Determine the (x, y) coordinate at the center of the cell enclosing the given text.  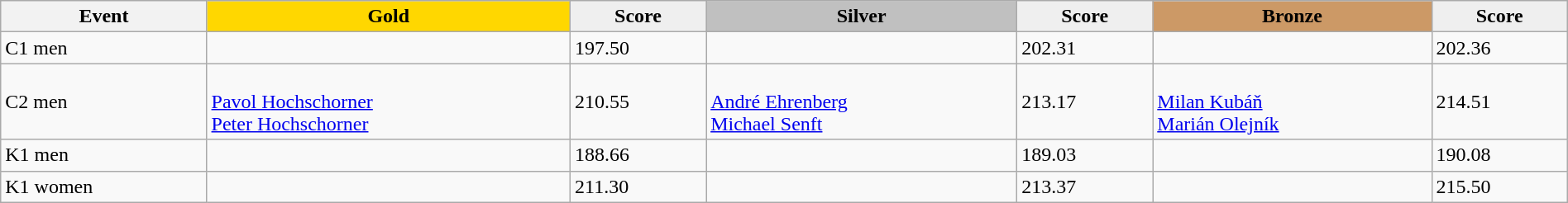
Event (104, 17)
K1 women (104, 186)
197.50 (638, 48)
Bronze (1292, 17)
211.30 (638, 186)
Silver (862, 17)
213.37 (1085, 186)
190.08 (1499, 155)
214.51 (1499, 101)
213.17 (1085, 101)
Pavol HochschornerPeter Hochschorner (389, 101)
188.66 (638, 155)
C2 men (104, 101)
Milan KubáňMarián Olejník (1292, 101)
202.31 (1085, 48)
C1 men (104, 48)
Gold (389, 17)
K1 men (104, 155)
215.50 (1499, 186)
189.03 (1085, 155)
André EhrenbergMichael Senft (862, 101)
202.36 (1499, 48)
210.55 (638, 101)
